Find where the given text appears and provide that cell's center as (x, y) coordinate. 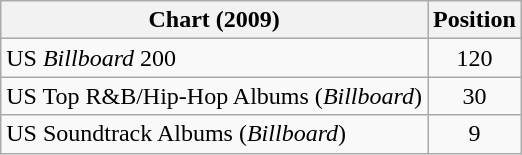
US Billboard 200 (214, 58)
Position (475, 20)
9 (475, 134)
US Soundtrack Albums (Billboard) (214, 134)
30 (475, 96)
US Top R&B/Hip-Hop Albums (Billboard) (214, 96)
120 (475, 58)
Chart (2009) (214, 20)
